Output the (X, Y) coordinate of the center of the cell containing the given text.  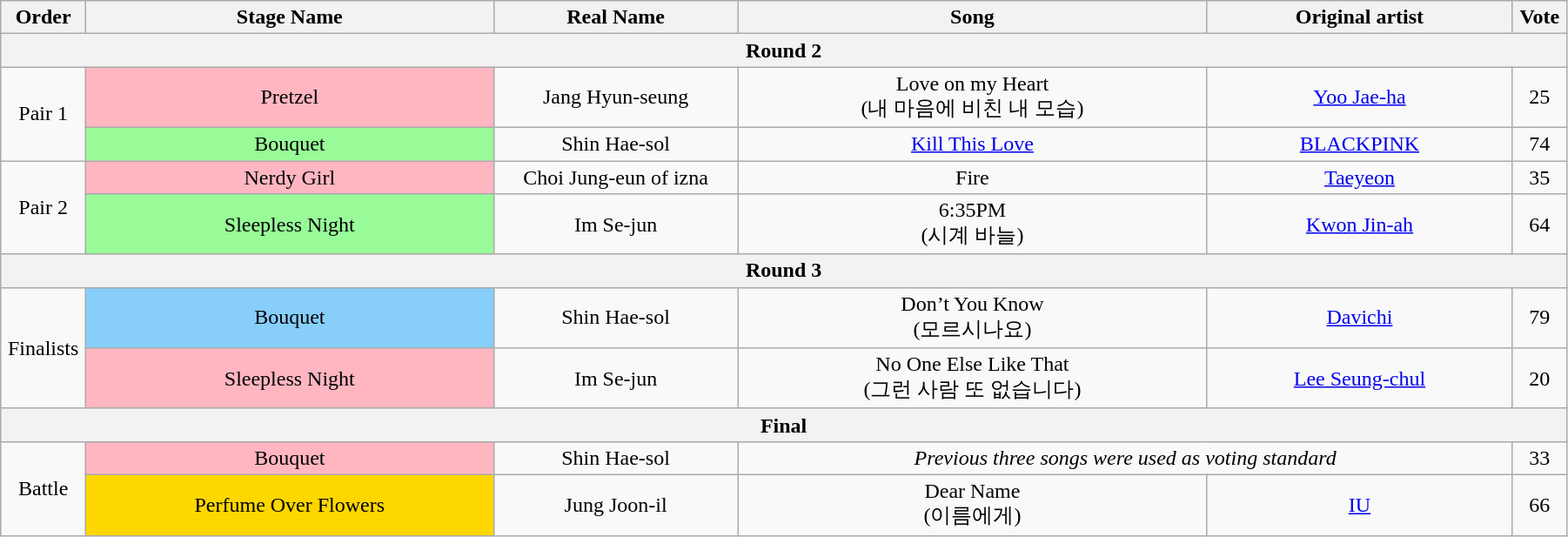
Yoo Jae-ha (1359, 97)
Pair 1 (44, 114)
Round 3 (784, 271)
Final (784, 425)
Finalists (44, 348)
Jung Joon-il (616, 505)
Real Name (616, 17)
Vote (1539, 17)
Love on my Heart(내 마음에 비친 내 모습) (973, 97)
35 (1539, 177)
6:35PM(시계 바늘) (973, 225)
74 (1539, 144)
IU (1359, 505)
33 (1539, 458)
Battle (44, 488)
Lee Seung-chul (1359, 379)
79 (1539, 318)
Nerdy Girl (290, 177)
Previous three songs were used as voting standard (1125, 458)
Pair 2 (44, 207)
64 (1539, 225)
Dear Name(이름에게) (973, 505)
No One Else Like That(그런 사람 또 없습니다) (973, 379)
Order (44, 17)
Taeyeon (1359, 177)
Kill This Love (973, 144)
Round 2 (784, 50)
Pretzel (290, 97)
BLACKPINK (1359, 144)
Don’t You Know(모르시나요) (973, 318)
20 (1539, 379)
66 (1539, 505)
Perfume Over Flowers (290, 505)
Fire (973, 177)
Choi Jung-eun of izna (616, 177)
Davichi (1359, 318)
Stage Name (290, 17)
Song (973, 17)
Jang Hyun-seung (616, 97)
Original artist (1359, 17)
Kwon Jin-ah (1359, 225)
25 (1539, 97)
